Search for the cell housing the specified text and yield its [X, Y] center coordinate. 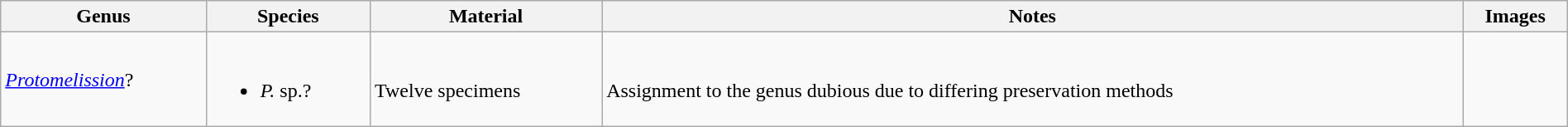
Images [1515, 17]
Twelve specimens [485, 80]
Material [485, 17]
Species [288, 17]
Assignment to the genus dubious due to differing preservation methods [1032, 80]
P. sp.? [288, 80]
Notes [1032, 17]
Protomelission? [103, 80]
Genus [103, 17]
